For the text-containing cell, return its midpoint in [x, y] coordinate format. 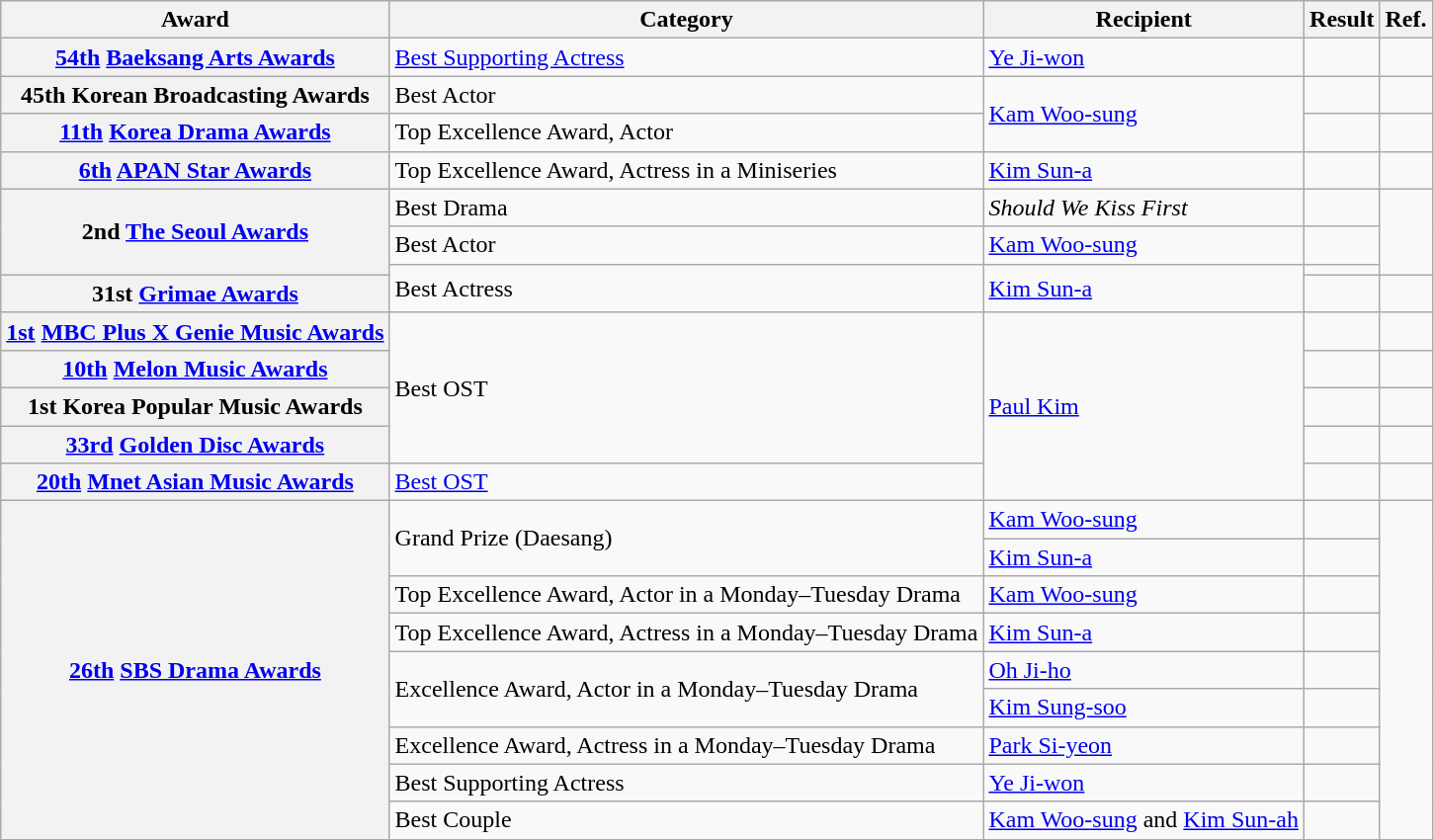
Best Actress [686, 289]
Kim Sung-soo [1144, 708]
Top Excellence Award, Actress in a Miniseries [686, 170]
Recipient [1144, 20]
26th SBS Drama Awards [196, 670]
11th Korea Drama Awards [196, 132]
2nd The Seoul Awards [196, 231]
31st Grimae Awards [196, 294]
Kam Woo-sung and Kim Sun-ah [1144, 820]
6th APAN Star Awards [196, 170]
Best Drama [686, 208]
1st Korea Popular Music Awards [196, 406]
10th Melon Music Awards [196, 369]
Grand Prize (Daesang) [686, 539]
Oh Ji-ho [1144, 670]
54th Baeksang Arts Awards [196, 57]
Park Si-yeon [1144, 745]
33rd Golden Disc Awards [196, 444]
Top Excellence Award, Actor in a Monday–Tuesday Drama [686, 595]
Ref. [1405, 20]
Result [1342, 20]
20th Mnet Asian Music Awards [196, 482]
Award [196, 20]
Top Excellence Award, Actress in a Monday–Tuesday Drama [686, 632]
Best Couple [686, 820]
Excellence Award, Actor in a Monday–Tuesday Drama [686, 689]
45th Korean Broadcasting Awards [196, 95]
Should We Kiss First [1144, 208]
Paul Kim [1144, 406]
1st MBC Plus X Genie Music Awards [196, 331]
Top Excellence Award, Actor [686, 132]
Excellence Award, Actress in a Monday–Tuesday Drama [686, 745]
Category [686, 20]
